From the cell containing the given text, extract its center point as [x, y] coordinate. 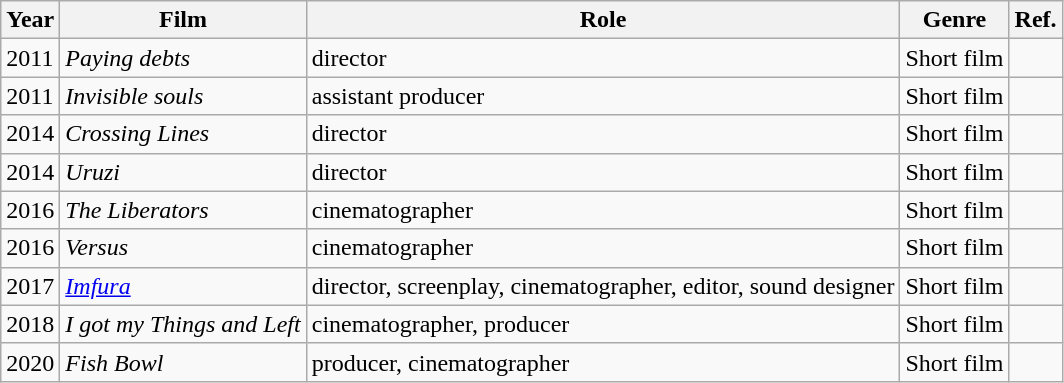
Fish Bowl [183, 362]
director, screenplay, cinematographer, editor, sound designer [603, 286]
Uruzi [183, 172]
I got my Things and Left [183, 324]
Genre [954, 20]
Invisible souls [183, 96]
2017 [30, 286]
2018 [30, 324]
producer, cinematographer [603, 362]
2020 [30, 362]
Crossing Lines [183, 134]
Film [183, 20]
Paying debts [183, 58]
Imfura [183, 286]
assistant producer [603, 96]
Ref. [1036, 20]
Versus [183, 248]
Role [603, 20]
The Liberators [183, 210]
cinematographer, producer [603, 324]
Year [30, 20]
